Output the [X, Y] coordinate of the center of the cell containing the given text.  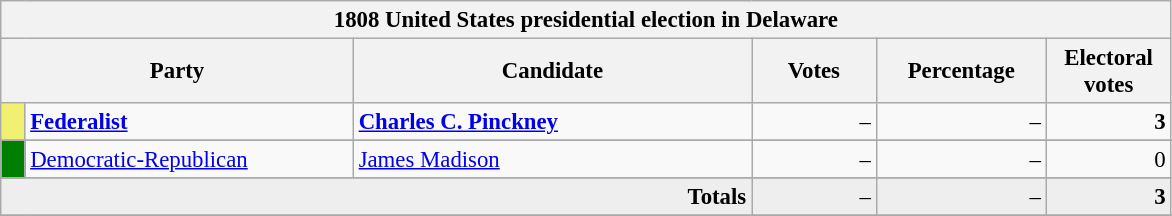
James Madison [552, 160]
Electoral votes [1108, 72]
Federalist [189, 122]
Totals [376, 197]
Party [178, 72]
0 [1108, 160]
Candidate [552, 72]
Democratic-Republican [189, 160]
Charles C. Pinckney [552, 122]
1808 United States presidential election in Delaware [586, 20]
Votes [814, 72]
Percentage [961, 72]
